From the cell containing the given text, extract its center point as (X, Y) coordinate. 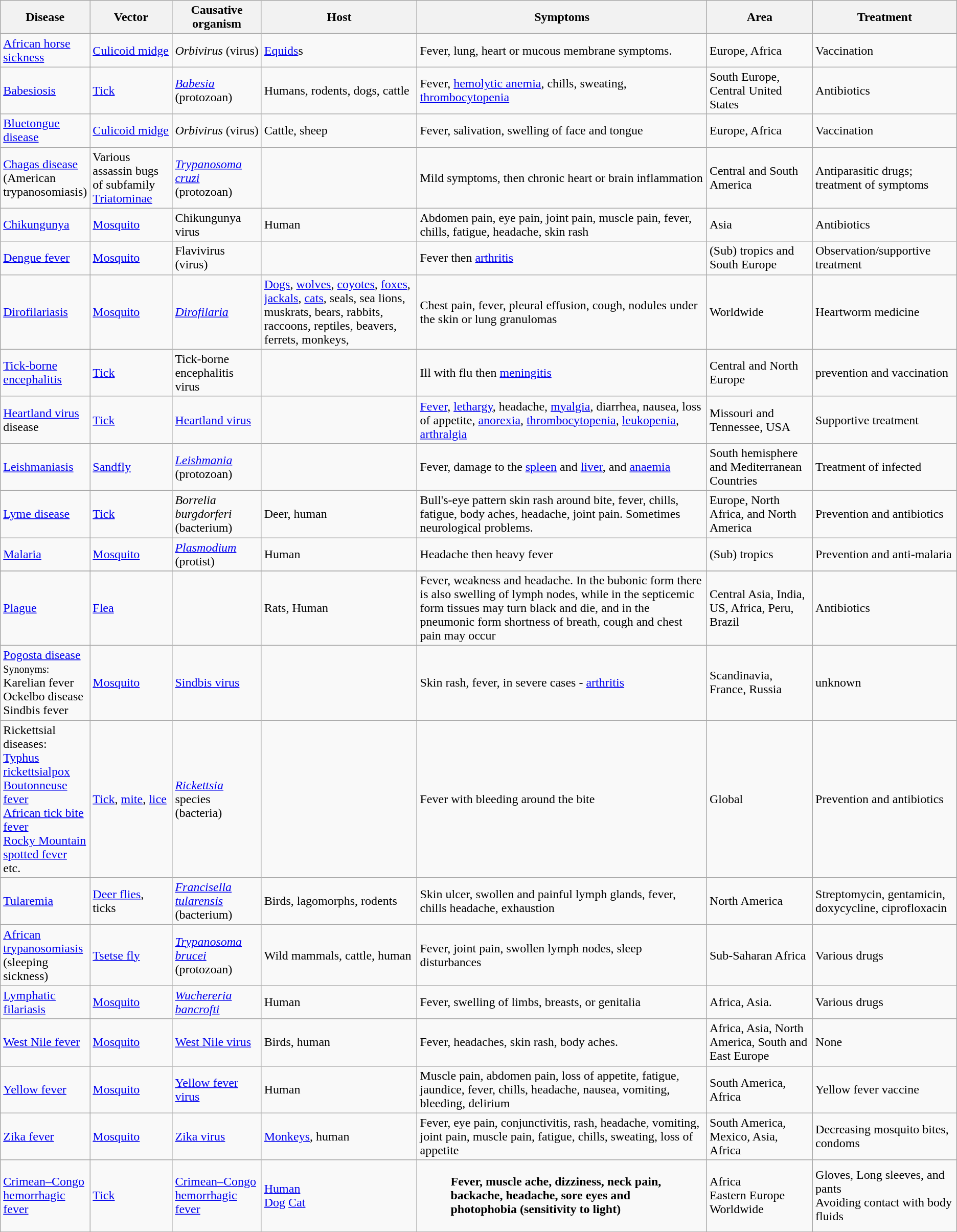
Fever then arthritis (562, 258)
Heartland virus (217, 420)
Mild symptoms, then chronic heart or brain inflammation (562, 178)
Fever, joint pain, swollen lymph nodes, sleep disturbances (562, 955)
Worldwide (760, 312)
Fever, muscle ache, dizziness, neck pain, backache, headache, sore eyes and photophobia (sensitivity to light) (562, 1196)
Flavivirus (virus) (217, 258)
African horse sickness (45, 50)
Monkeys, human (339, 1136)
Yellow fever (45, 1089)
Central and South America (760, 178)
Global (760, 799)
Abdomen pain, eye pain, joint pain, muscle pain, fever, chills, fatigue, headache, skin rash (562, 225)
Babesia (protozoan) (217, 90)
Flea (131, 608)
Asia (760, 225)
Chikungunya virus (217, 225)
Yellow fever virus (217, 1089)
Plasmodium (protist) (217, 554)
Scandinavia, France, Russia (760, 683)
Cattle, sheep (339, 131)
Antiparasitic drugs; treatment of symptoms (885, 178)
Pogosta diseaseSynonyms:Karelian feverOckelbo diseaseSindbis fever (45, 683)
Lymphatic filariasis (45, 1002)
HumanDog Cat (339, 1196)
Dirofilaria (217, 312)
South Europe, Central United States (760, 90)
Africa, Asia, North America, South and East Europe (760, 1042)
prevention and vaccination (885, 373)
Supportive treatment (885, 420)
Heartworm medicine (885, 312)
Plague (45, 608)
Sandfly (131, 467)
Fever, headaches, skin rash, body aches. (562, 1042)
Deer flies, ticks (131, 901)
Leishmaniasis (45, 467)
Vector (131, 17)
Tick, mite, lice (131, 799)
Humans, rodents, dogs, cattle (339, 90)
Trypanosoma cruzi (protozoan) (217, 178)
Fever with bleeding around the bite (562, 799)
Tick-borne encephalitis (45, 373)
Tick-borne encephalitis virus (217, 373)
Zika virus (217, 1136)
None (885, 1042)
West Nile fever (45, 1042)
Tsetse fly (131, 955)
Sub-Saharan Africa (760, 955)
Fever, lung, heart or mucous membrane symptoms. (562, 50)
Fever, swelling of limbs, breasts, or genitalia (562, 1002)
Fever, salivation, swelling of face and tongue (562, 131)
Dirofilariasis (45, 312)
Malaria (45, 554)
(Sub) tropics (760, 554)
Trypanosoma brucei (protozoan) (217, 955)
Missouri and Tennessee, USA (760, 420)
Francisella tularensis (bacterium) (217, 901)
Streptomycin, gentamicin, doxycycline, ciprofloxacin (885, 901)
Observation/supportive treatment (885, 258)
Europe, North Africa, and North America (760, 514)
Gloves, Long sleeves, and pantsAvoiding contact with body fluids (885, 1196)
Babesiosis (45, 90)
Decreasing mosquito bites, condoms (885, 1136)
Sindbis virus (217, 683)
Central and North Europe (760, 373)
Chest pain, fever, pleural effusion, cough, nodules under the skin or lung granulomas (562, 312)
Muscle pain, abdomen pain, loss of appetite, fatigue, jaundice, fever, chills, headache, nausea, vomiting, bleeding, delirium (562, 1089)
Disease (45, 17)
Headache then heavy fever (562, 554)
(Sub) tropics and South Europe (760, 258)
Wuchereria bancrofti (217, 1002)
Skin rash, fever, in severe cases - arthritis (562, 683)
Birds, human (339, 1042)
Area (760, 17)
Dengue fever (45, 258)
Rickettsial diseases:TyphusrickettsialpoxBoutonneuse feverAfrican tick bite feverRocky Mountain spotted fever etc. (45, 799)
Causative organism (217, 17)
Fever, hemolytic anemia, chills, sweating, thrombocytopenia (562, 90)
Central Asia, India, US, Africa, Peru, Brazil (760, 608)
Rats, Human (339, 608)
Fever, damage to the spleen and liver, and anaemia (562, 467)
Chagas disease (American trypanosomiasis) (45, 178)
Bluetongue disease (45, 131)
Leishmania (protozoan) (217, 467)
Dogs, wolves, coyotes, foxes, jackals, cats, seals, sea lions, muskrats, bears, rabbits, raccoons, reptiles, beavers, ferrets, monkeys, (339, 312)
Prevention and anti-malaria (885, 554)
Zika fever (45, 1136)
Deer, human (339, 514)
Bull's-eye pattern skin rash around bite, fever, chills, fatigue, body aches, headache, joint pain. Sometimes neurological problems. (562, 514)
AfricaEastern Europe Worldwide (760, 1196)
South hemisphere and Mediterranean Countries (760, 467)
African trypanosomiasis (sleeping sickness) (45, 955)
Fever, lethargy, headache, myalgia, diarrhea, nausea, loss of appetite, anorexia, thrombocytopenia, leukopenia, arthralgia (562, 420)
unknown (885, 683)
Wild mammals, cattle, human (339, 955)
Tularemia (45, 901)
Various assassin bugs of subfamily Triatominae (131, 178)
Treatment (885, 17)
South America, Africa (760, 1089)
Heartland virus disease (45, 420)
North America (760, 901)
Birds, lagomorphs, rodents (339, 901)
West Nile virus (217, 1042)
Borrelia burgdorferi (bacterium) (217, 514)
Africa, Asia. (760, 1002)
Symptoms (562, 17)
Skin ulcer, swollen and painful lymph glands, fever, chills headache, exhaustion (562, 901)
Equidss (339, 50)
Fever, eye pain, conjunctivitis, rash, headache, vomiting, joint pain, muscle pain, fatigue, chills, sweating, loss of appetite (562, 1136)
Host (339, 17)
Lyme disease (45, 514)
Ill with flu then meningitis (562, 373)
Treatment of infected (885, 467)
Chikungunya (45, 225)
Rickettsia species (bacteria) (217, 799)
Yellow fever vaccine (885, 1089)
South America, Mexico, Asia, Africa (760, 1136)
